From the cell containing the given text, extract its center point as (x, y) coordinate. 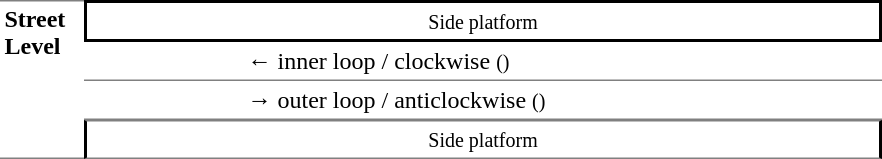
← inner loop / clockwise () (562, 62)
Street Level (42, 80)
→ outer loop / anticlockwise () (562, 100)
